From the cell containing the given text, extract its center point as (X, Y) coordinate. 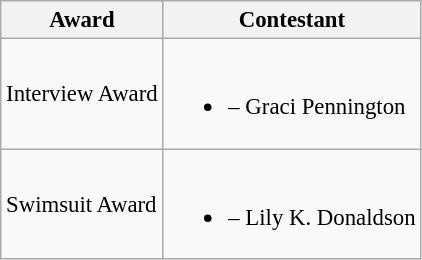
– Lily K. Donaldson (292, 204)
Award (82, 20)
Swimsuit Award (82, 204)
Contestant (292, 20)
Interview Award (82, 94)
– Graci Pennington (292, 94)
